Find where the given text appears and provide that cell's center as [X, Y] coordinate. 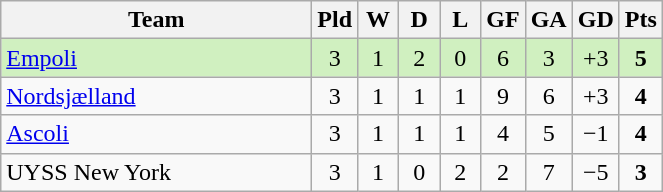
−5 [596, 172]
UYSS New York [156, 172]
Pts [640, 20]
D [420, 20]
7 [548, 172]
Pld [335, 20]
L [460, 20]
9 [503, 96]
Empoli [156, 58]
GD [596, 20]
Nordsjælland [156, 96]
W [378, 20]
Ascoli [156, 134]
GA [548, 20]
Team [156, 20]
−1 [596, 134]
GF [503, 20]
